Scan for the cell matching the given text and deliver its [X, Y] coordinate at center. 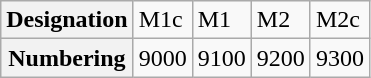
Designation [67, 20]
9200 [280, 58]
9000 [162, 58]
9100 [222, 58]
M1 [222, 20]
Numbering [67, 58]
M1c [162, 20]
M2c [340, 20]
M2 [280, 20]
9300 [340, 58]
